Detect which cell encompasses the target text, then output its [X, Y] center coordinate. 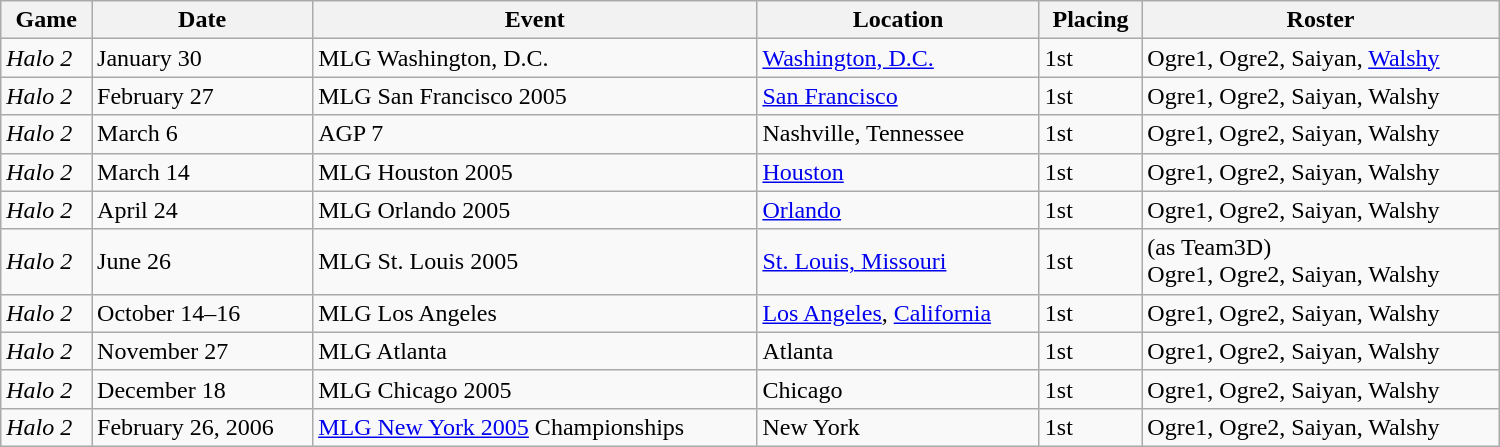
MLG Los Angeles [535, 313]
Roster [1320, 20]
June 26 [202, 262]
Nashville, Tennessee [898, 134]
MLG Chicago 2005 [535, 389]
Atlanta [898, 351]
San Francisco [898, 96]
Date [202, 20]
Houston [898, 172]
Washington, D.C. [898, 58]
MLG Atlanta [535, 351]
St. Louis, Missouri [898, 262]
December 18 [202, 389]
Game [46, 20]
March 6 [202, 134]
MLG New York 2005 Championships [535, 427]
Placing [1090, 20]
February 27 [202, 96]
January 30 [202, 58]
February 26, 2006 [202, 427]
November 27 [202, 351]
April 24 [202, 210]
Chicago [898, 389]
October 14–16 [202, 313]
MLG Houston 2005 [535, 172]
New York [898, 427]
(as Team3D) Ogre1, Ogre2, Saiyan, Walshy [1320, 262]
March 14 [202, 172]
MLG Orlando 2005 [535, 210]
MLG Washington, D.C. [535, 58]
Los Angeles, California [898, 313]
MLG St. Louis 2005 [535, 262]
Orlando [898, 210]
MLG San Francisco 2005 [535, 96]
Location [898, 20]
Event [535, 20]
AGP 7 [535, 134]
